Scan for the cell matching the given text and deliver its (x, y) coordinate at center. 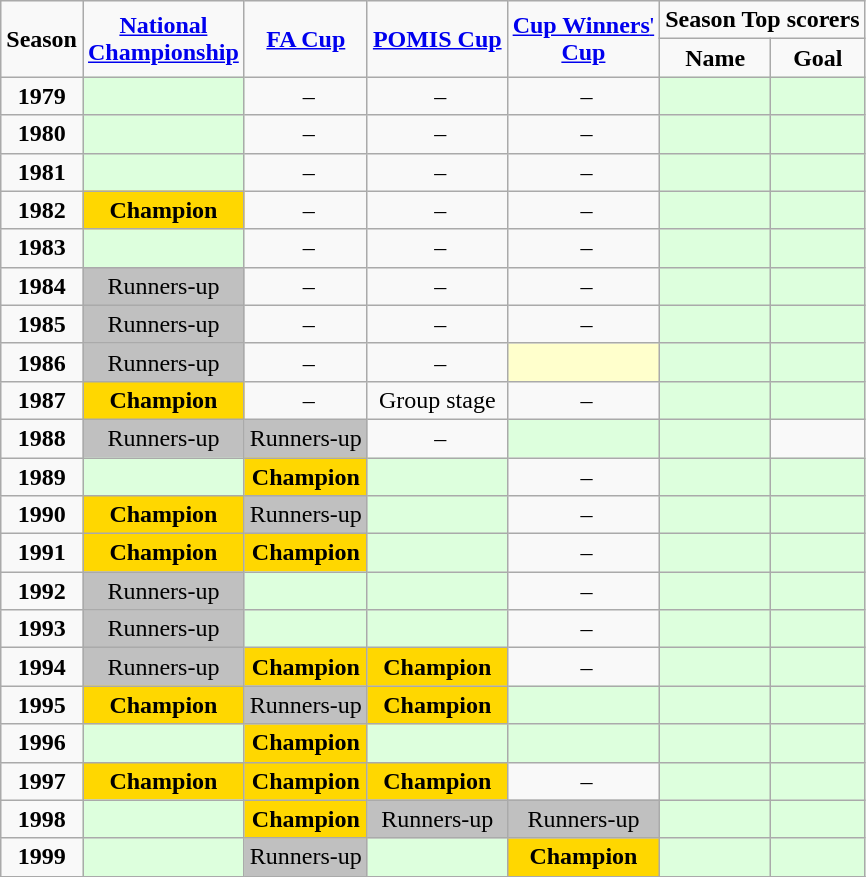
1985 (42, 324)
1998 (42, 819)
Name (716, 58)
1981 (42, 172)
1987 (42, 400)
1990 (42, 515)
Season (42, 39)
1992 (42, 591)
1986 (42, 362)
1988 (42, 438)
1983 (42, 248)
1979 (42, 96)
1994 (42, 667)
1991 (42, 553)
POMIS Cup (437, 39)
1997 (42, 781)
1984 (42, 286)
1993 (42, 629)
1995 (42, 705)
National Championship (163, 39)
Cup Winners' Cup (584, 39)
FA Cup (306, 39)
1982 (42, 210)
Goal (818, 58)
1996 (42, 743)
Season Top scorers (762, 20)
1999 (42, 857)
1980 (42, 134)
1989 (42, 477)
Group stage (437, 400)
